Output the [x, y] coordinate of the center of the cell containing the given text.  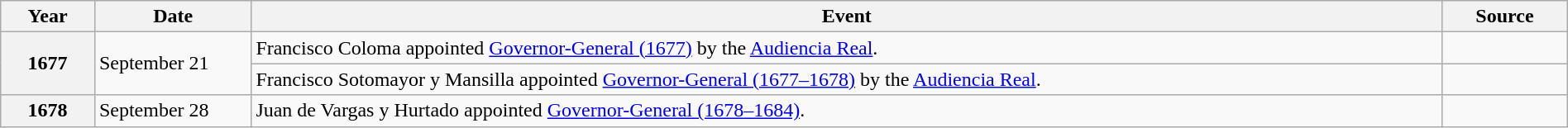
Date [172, 17]
Event [847, 17]
Source [1505, 17]
Year [48, 17]
1677 [48, 64]
September 21 [172, 64]
September 28 [172, 111]
Francisco Sotomayor y Mansilla appointed Governor-General (1677–1678) by the Audiencia Real. [847, 79]
1678 [48, 111]
Juan de Vargas y Hurtado appointed Governor-General (1678–1684). [847, 111]
Francisco Coloma appointed Governor-General (1677) by the Audiencia Real. [847, 48]
